From the cell containing the given text, extract its center point as (X, Y) coordinate. 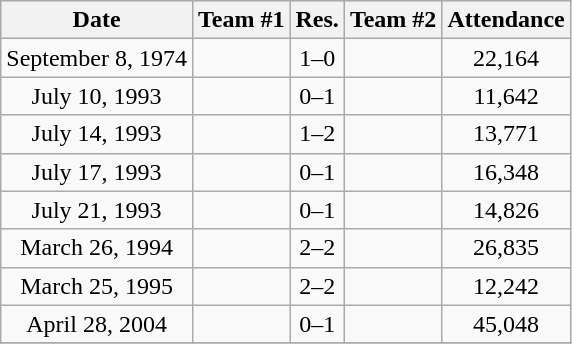
1–0 (317, 58)
July 17, 1993 (97, 172)
July 10, 1993 (97, 96)
16,348 (506, 172)
12,242 (506, 286)
Team #1 (241, 20)
March 25, 1995 (97, 286)
1–2 (317, 134)
July 14, 1993 (97, 134)
July 21, 1993 (97, 210)
22,164 (506, 58)
September 8, 1974 (97, 58)
45,048 (506, 324)
March 26, 1994 (97, 248)
Date (97, 20)
11,642 (506, 96)
Team #2 (393, 20)
14,826 (506, 210)
Res. (317, 20)
April 28, 2004 (97, 324)
13,771 (506, 134)
26,835 (506, 248)
Attendance (506, 20)
